Detect which cell encompasses the target text, then output its (x, y) center coordinate. 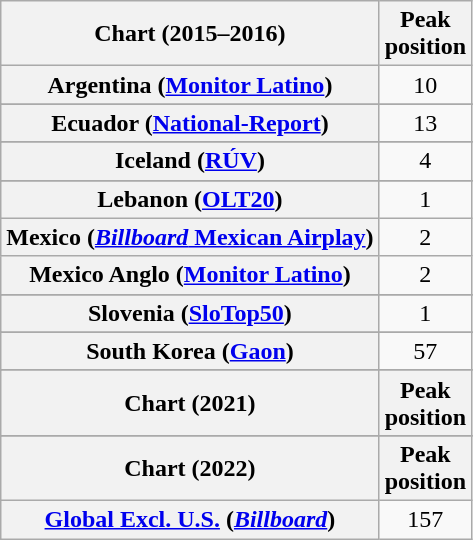
57 (425, 351)
Slovenia (SloTop50) (190, 313)
Argentina (Monitor Latino) (190, 85)
10 (425, 85)
Chart (2015–2016) (190, 34)
Global Excl. U.S. (Billboard) (190, 519)
4 (425, 161)
Mexico Anglo (Monitor Latino) (190, 275)
South Korea (Gaon) (190, 351)
13 (425, 123)
157 (425, 519)
Iceland (RÚV) (190, 161)
Ecuador (National-Report) (190, 123)
Chart (2022) (190, 468)
Mexico (Billboard Mexican Airplay) (190, 237)
Lebanon (OLT20) (190, 199)
Chart (2021) (190, 402)
